For the text-containing cell, return its midpoint in (x, y) coordinate format. 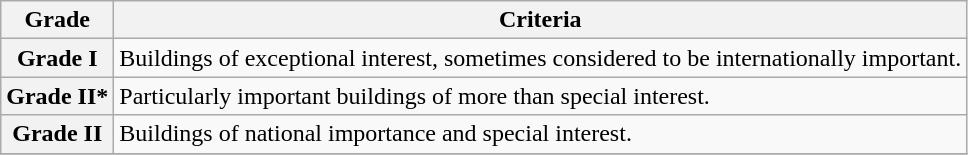
Grade II (58, 134)
Criteria (540, 20)
Particularly important buildings of more than special interest. (540, 96)
Buildings of national importance and special interest. (540, 134)
Buildings of exceptional interest, sometimes considered to be internationally important. (540, 58)
Grade I (58, 58)
Grade (58, 20)
Grade II* (58, 96)
